Find where the given text appears and provide that cell's center as [X, Y] coordinate. 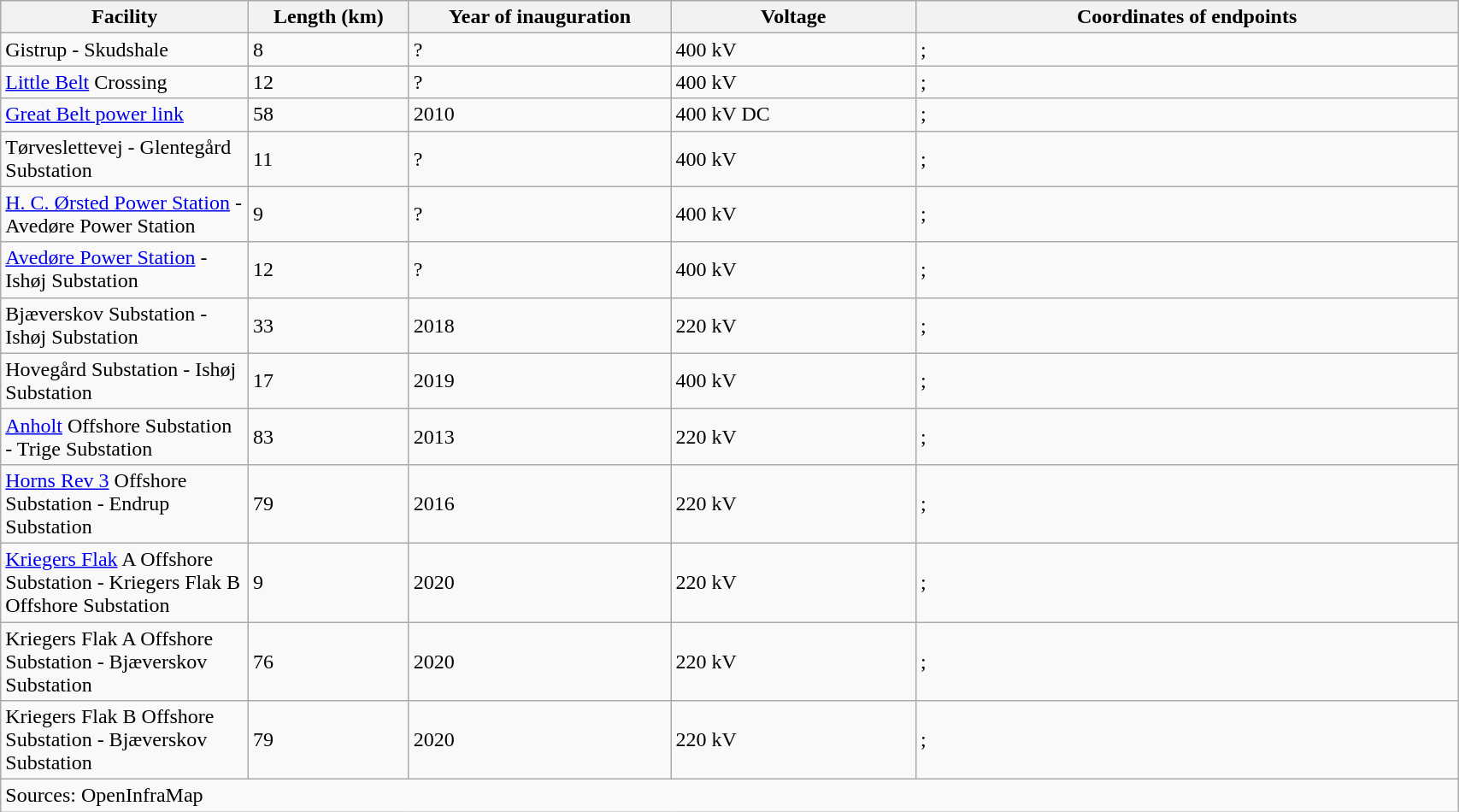
Year of inauguration [540, 17]
Kriegers Flak A Offshore Substation - Kriegers Flak B Offshore Substation [125, 582]
Voltage [793, 17]
Avedøre Power Station - Ishøj Substation [125, 270]
Kriegers Flak A Offshore Substation - Bjæverskov Substation [125, 662]
2016 [540, 503]
76 [329, 662]
Coordinates of endpoints [1187, 17]
Kriegers Flak B Offshore Substation - Bjæverskov Substation [125, 740]
Facility [125, 17]
83 [329, 436]
Bjæverskov Substation - Ishøj Substation [125, 325]
H. C. Ørsted Power Station - Avedøre Power Station [125, 214]
Anholt Offshore Substation - Trige Substation [125, 436]
Hovegård Substation - Ishøj Substation [125, 381]
Gistrup - Skudshale [125, 50]
58 [329, 115]
Horns Rev 3 Offshore Substation - Endrup Substation [125, 503]
17 [329, 381]
11 [329, 159]
Little Belt Crossing [125, 82]
2018 [540, 325]
Sources: OpenInfraMap [730, 796]
Tørveslettevej - Glentegård Substation [125, 159]
Great Belt power link [125, 115]
2019 [540, 381]
Length (km) [329, 17]
2013 [540, 436]
33 [329, 325]
400 kV DC [793, 115]
2010 [540, 115]
8 [329, 50]
